Return the [X, Y] coordinate for the center point of the cell that contains the specified text.  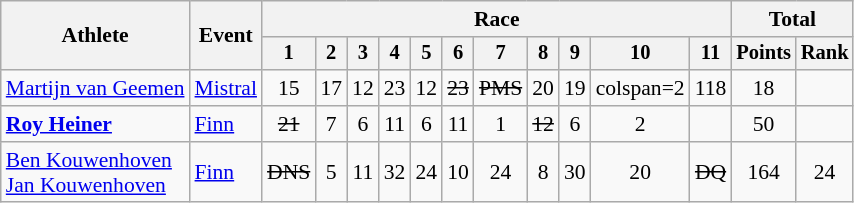
3 [363, 54]
Martijn van Geemen [96, 88]
Mistral [226, 88]
118 [711, 88]
15 [288, 88]
PMS [500, 88]
32 [395, 172]
4 [395, 54]
Athlete [96, 36]
17 [331, 88]
Rank [825, 54]
21 [288, 124]
Ben KouwenhovenJan Kouwenhoven [96, 172]
DQ [711, 172]
9 [575, 54]
18 [763, 88]
DNS [288, 172]
50 [763, 124]
30 [575, 172]
164 [763, 172]
Points [763, 54]
Event [226, 36]
19 [575, 88]
Race [496, 19]
Roy Heiner [96, 124]
colspan=2 [640, 88]
Total [792, 19]
